Return the (X, Y) coordinate for the center point of the cell that contains the specified text.  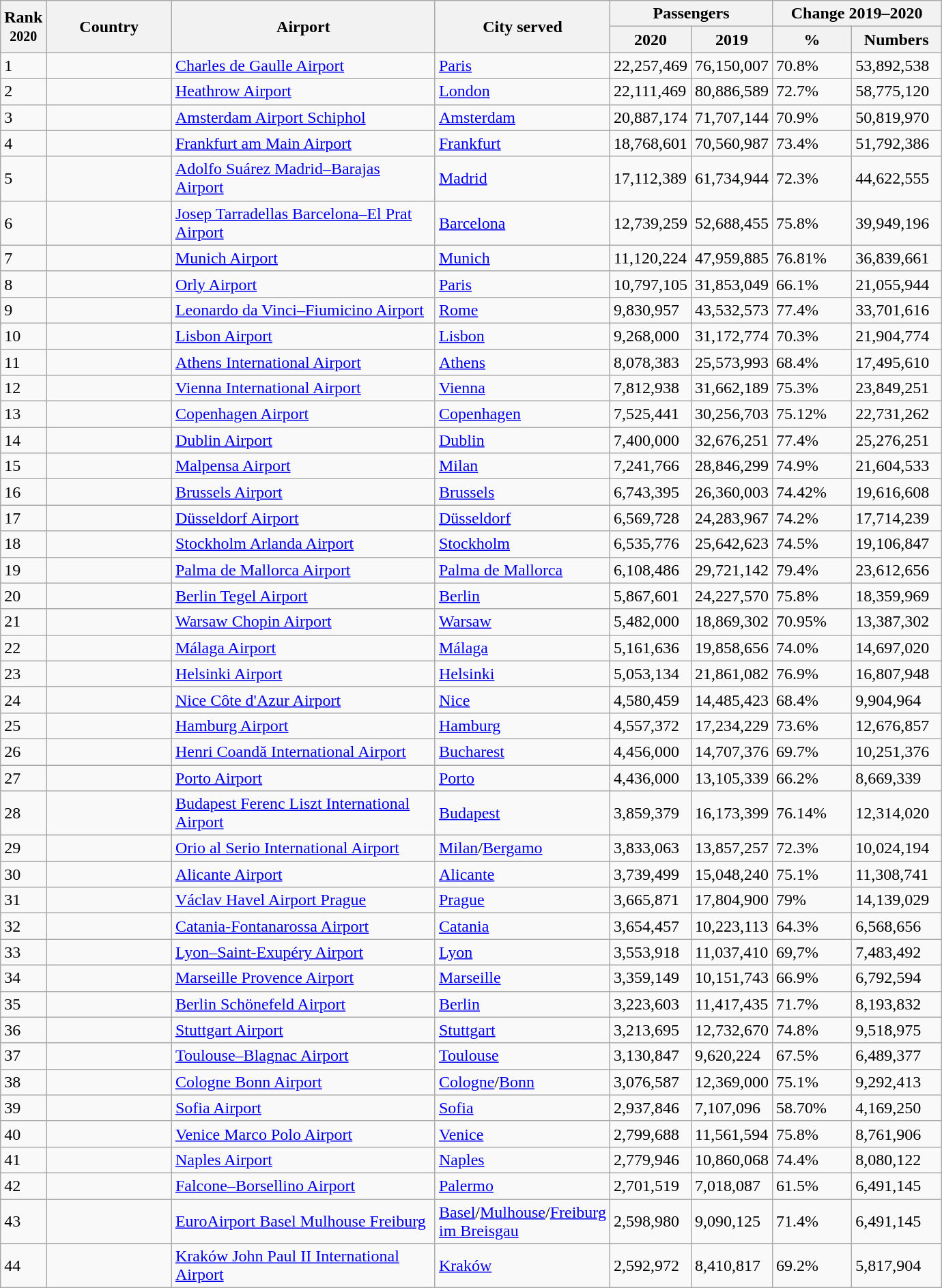
37 (23, 1056)
24,227,570 (732, 596)
23,849,251 (897, 388)
11,120,224 (650, 258)
17,804,900 (732, 900)
41 (23, 1160)
Venice Marco Polo Airport (303, 1134)
Rank2020 (23, 27)
21,861,082 (732, 674)
74.5% (812, 544)
7,812,938 (650, 388)
69.7% (812, 752)
42 (23, 1186)
Country (109, 27)
Henri Coandă International Airport (303, 752)
10,860,068 (732, 1160)
14,707,376 (732, 752)
8,193,832 (897, 1004)
58.70% (812, 1108)
Berlin Tegel Airport (303, 596)
71,707,144 (732, 117)
Kraków (522, 1265)
3 (23, 117)
Madrid (522, 179)
72.7% (812, 91)
9,904,964 (897, 700)
Berlin Schönefeld Airport (303, 1004)
7,241,766 (650, 466)
28,846,299 (732, 466)
25,573,993 (732, 362)
79% (812, 900)
6,569,728 (650, 518)
73.4% (812, 143)
13,857,257 (732, 848)
4,580,459 (650, 700)
33,701,616 (897, 310)
Amsterdam Airport Schiphol (303, 117)
Passengers (691, 14)
Stuttgart (522, 1030)
8,761,906 (897, 1134)
71.4% (812, 1220)
2019 (732, 40)
Lyon–Saint-Exupéry Airport (303, 952)
5 (23, 179)
11 (23, 362)
5,161,636 (650, 648)
21,055,944 (897, 284)
Numbers (897, 40)
16,807,948 (897, 674)
Düsseldorf (522, 518)
8,078,383 (650, 362)
Hamburg (522, 726)
18,869,302 (732, 622)
12,676,857 (897, 726)
2,701,519 (650, 1186)
8,410,817 (732, 1265)
Rome (522, 310)
Athens International Airport (303, 362)
4,169,250 (897, 1108)
3,739,499 (650, 874)
Vienna (522, 388)
12 (23, 388)
% (812, 40)
15,048,240 (732, 874)
43 (23, 1220)
Leonardo da Vinci–Fiumicino Airport (303, 310)
17,714,239 (897, 518)
Athens (522, 362)
13 (23, 414)
Nice Côte d'Azur Airport (303, 700)
21 (23, 622)
19 (23, 570)
Vienna International Airport (303, 388)
16 (23, 492)
3,213,695 (650, 1030)
75.3% (812, 388)
Copenhagen Airport (303, 414)
17,495,610 (897, 362)
44 (23, 1265)
3,553,918 (650, 952)
39,949,196 (897, 223)
17 (23, 518)
2,799,688 (650, 1134)
Marseille Provence Airport (303, 978)
34 (23, 978)
3,665,871 (650, 900)
20 (23, 596)
1 (23, 66)
8 (23, 284)
74.4% (812, 1160)
Malpensa Airport (303, 466)
9,292,413 (897, 1082)
Milan/Bergamo (522, 848)
5,053,134 (650, 674)
31,853,049 (732, 284)
Munich (522, 258)
Málaga (522, 648)
61,734,944 (732, 179)
69,7% (812, 952)
Milan (522, 466)
18,359,969 (897, 596)
9,268,000 (650, 336)
Dublin (522, 440)
Stockholm Arlanda Airport (303, 544)
12,739,259 (650, 223)
11,417,435 (732, 1004)
Brussels (522, 492)
Helsinki Airport (303, 674)
11,561,594 (732, 1134)
14,485,423 (732, 700)
76,150,007 (732, 66)
66.1% (812, 284)
Bucharest (522, 752)
Catania-Fontanarossa Airport (303, 926)
58,775,120 (897, 91)
Venice (522, 1134)
7,400,000 (650, 440)
9,620,224 (732, 1056)
Lisbon (522, 336)
66.2% (812, 777)
9 (23, 310)
12,369,000 (732, 1082)
64.3% (812, 926)
Josep Tarradellas Barcelona–El Prat Airport (303, 223)
76.81% (812, 258)
Frankfurt (522, 143)
75.12% (812, 414)
London (522, 91)
Toulouse (522, 1056)
80,886,589 (732, 91)
12,732,670 (732, 1030)
24,283,967 (732, 518)
Porto (522, 777)
33 (23, 952)
30,256,703 (732, 414)
26 (23, 752)
Düsseldorf Airport (303, 518)
4,456,000 (650, 752)
10,797,105 (650, 284)
6,792,594 (897, 978)
Dublin Airport (303, 440)
Kraków John Paul II International Airport (303, 1265)
Stuttgart Airport (303, 1030)
2,779,946 (650, 1160)
28 (23, 814)
70.95% (812, 622)
8,669,339 (897, 777)
6 (23, 223)
Naples Airport (303, 1160)
Václav Havel Airport Prague (303, 900)
Hamburg Airport (303, 726)
66.9% (812, 978)
22,257,469 (650, 66)
22 (23, 648)
Basel/Mulhouse/Freiburg im Breisgau (522, 1220)
67.5% (812, 1056)
25,642,623 (732, 544)
39 (23, 1108)
Palermo (522, 1186)
Stockholm (522, 544)
35 (23, 1004)
Nice (522, 700)
38 (23, 1082)
9,830,957 (650, 310)
74.0% (812, 648)
10,024,194 (897, 848)
Budapest (522, 814)
61.5% (812, 1186)
Falcone–Borsellino Airport (303, 1186)
22,111,469 (650, 91)
3,223,603 (650, 1004)
16,173,399 (732, 814)
74.8% (812, 1030)
70,560,987 (732, 143)
74.42% (812, 492)
23,612,656 (897, 570)
Orio al Serio International Airport (303, 848)
25,276,251 (897, 440)
73.6% (812, 726)
22,731,262 (897, 414)
17,234,229 (732, 726)
Copenhagen (522, 414)
74.2% (812, 518)
Palma de Mallorca Airport (303, 570)
2,937,846 (650, 1108)
EuroAirport Basel Mulhouse Freiburg (303, 1220)
Cologne/Bonn (522, 1082)
6,535,776 (650, 544)
79.4% (812, 570)
52,688,455 (732, 223)
9,518,975 (897, 1030)
6,743,395 (650, 492)
20,887,174 (650, 117)
11,308,741 (897, 874)
Marseille (522, 978)
9,090,125 (732, 1220)
Toulouse–Blagnac Airport (303, 1056)
29 (23, 848)
2020 (650, 40)
Orly Airport (303, 284)
31 (23, 900)
14 (23, 440)
21,604,533 (897, 466)
5,867,601 (650, 596)
7,107,096 (732, 1108)
7,018,087 (732, 1186)
5,482,000 (650, 622)
Alicante Airport (303, 874)
4 (23, 143)
36,839,661 (897, 258)
Málaga Airport (303, 648)
32 (23, 926)
Sofia (522, 1108)
31,172,774 (732, 336)
14,139,029 (897, 900)
Catania (522, 926)
23 (23, 674)
15 (23, 466)
Barcelona (522, 223)
Munich Airport (303, 258)
30 (23, 874)
32,676,251 (732, 440)
71.7% (812, 1004)
19,616,608 (897, 492)
7,483,492 (897, 952)
43,532,573 (732, 310)
53,892,538 (897, 66)
31,662,189 (732, 388)
27 (23, 777)
2 (23, 91)
6,489,377 (897, 1056)
Warsaw Chopin Airport (303, 622)
26,360,003 (732, 492)
74.9% (812, 466)
City served (522, 27)
Sofia Airport (303, 1108)
Airport (303, 27)
Alicante (522, 874)
29,721,142 (732, 570)
Budapest Ferenc Liszt International Airport (303, 814)
70.8% (812, 66)
6,108,486 (650, 570)
24 (23, 700)
Frankfurt am Main Airport (303, 143)
3,654,457 (650, 926)
Brussels Airport (303, 492)
50,819,970 (897, 117)
Palma de Mallorca (522, 570)
Warsaw (522, 622)
14,697,020 (897, 648)
Naples (522, 1160)
3,859,379 (650, 814)
36 (23, 1030)
11,037,410 (732, 952)
Porto Airport (303, 777)
7,525,441 (650, 414)
Heathrow Airport (303, 91)
76.9% (812, 674)
3,130,847 (650, 1056)
7 (23, 258)
Change 2019–2020 (857, 14)
10,251,376 (897, 752)
51,792,386 (897, 143)
8,080,122 (897, 1160)
6,568,656 (897, 926)
40 (23, 1134)
10,223,113 (732, 926)
44,622,555 (897, 179)
10,151,743 (732, 978)
2,592,972 (650, 1265)
Charles de Gaulle Airport (303, 66)
10 (23, 336)
4,557,372 (650, 726)
18 (23, 544)
Amsterdam (522, 117)
70.3% (812, 336)
21,904,774 (897, 336)
Helsinki (522, 674)
76.14% (812, 814)
Lisbon Airport (303, 336)
19,106,847 (897, 544)
18,768,601 (650, 143)
19,858,656 (732, 648)
12,314,020 (897, 814)
47,959,885 (732, 258)
Adolfo Suárez Madrid–Barajas Airport (303, 179)
3,076,587 (650, 1082)
4,436,000 (650, 777)
25 (23, 726)
Cologne Bonn Airport (303, 1082)
69.2% (812, 1265)
5,817,904 (897, 1265)
70.9% (812, 117)
13,105,339 (732, 777)
3,833,063 (650, 848)
3,359,149 (650, 978)
Lyon (522, 952)
Prague (522, 900)
17,112,389 (650, 179)
2,598,980 (650, 1220)
13,387,302 (897, 622)
